Extract the [X, Y] coordinate from the center of the cell holding the provided text.  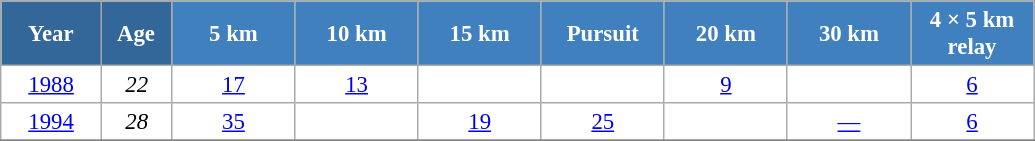
Pursuit [602, 34]
15 km [480, 34]
20 km [726, 34]
5 km [234, 34]
1994 [52, 122]
28 [136, 122]
Year [52, 34]
22 [136, 85]
35 [234, 122]
30 km [848, 34]
17 [234, 85]
19 [480, 122]
— [848, 122]
1988 [52, 85]
9 [726, 85]
Age [136, 34]
13 [356, 85]
10 km [356, 34]
25 [602, 122]
4 × 5 km relay [972, 34]
